Detect which cell encompasses the target text, then output its [X, Y] center coordinate. 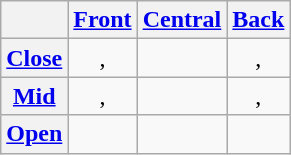
Front [102, 20]
Back [258, 20]
Central [182, 20]
Mid [34, 96]
Open [34, 134]
Close [34, 58]
